Output the [X, Y] coordinate of the center of the cell containing the given text.  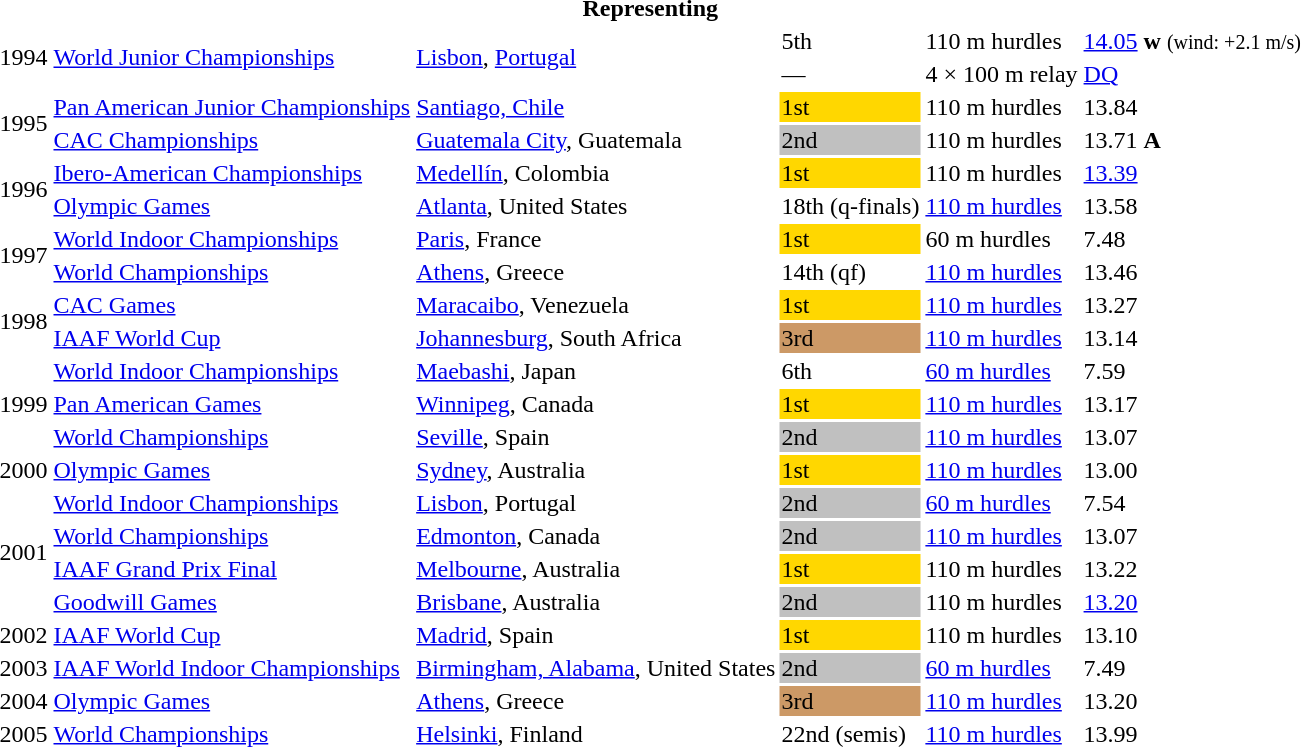
— [850, 74]
Seville, Spain [596, 437]
18th (q-finals) [850, 206]
CAC Games [232, 305]
Santiago, Chile [596, 107]
IAAF Grand Prix Final [232, 569]
Ibero-American Championships [232, 173]
14th (qf) [850, 272]
Pan American Games [232, 404]
5th [850, 41]
Goodwill Games [232, 602]
4 × 100 m relay [1002, 74]
Melbourne, Australia [596, 569]
Maebashi, Japan [596, 371]
CAC Championships [232, 140]
Maracaibo, Venezuela [596, 305]
Sydney, Australia [596, 470]
Medellín, Colombia [596, 173]
Atlanta, United States [596, 206]
Paris, France [596, 239]
Guatemala City, Guatemala [596, 140]
Johannesburg, South Africa [596, 338]
Pan American Junior Championships [232, 107]
Brisbane, Australia [596, 602]
Madrid, Spain [596, 635]
Edmonton, Canada [596, 536]
IAAF World Indoor Championships [232, 668]
6th [850, 371]
Birmingham, Alabama, United States [596, 668]
World Junior Championships [232, 58]
Winnipeg, Canada [596, 404]
